Find where the given text appears and provide that cell's center as (X, Y) coordinate. 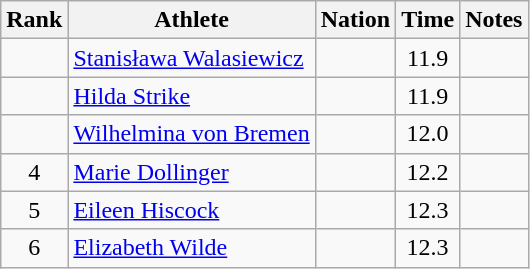
6 (34, 248)
5 (34, 210)
Wilhelmina von Bremen (192, 134)
Elizabeth Wilde (192, 248)
Marie Dollinger (192, 172)
Rank (34, 20)
Eileen Hiscock (192, 210)
Nation (355, 20)
12.0 (428, 134)
Notes (494, 20)
12.2 (428, 172)
Hilda Strike (192, 96)
Athlete (192, 20)
4 (34, 172)
Stanisława Walasiewicz (192, 58)
Time (428, 20)
